Pinpoint the cell where the given text exists, returning its [x, y] midpoint coordinate. 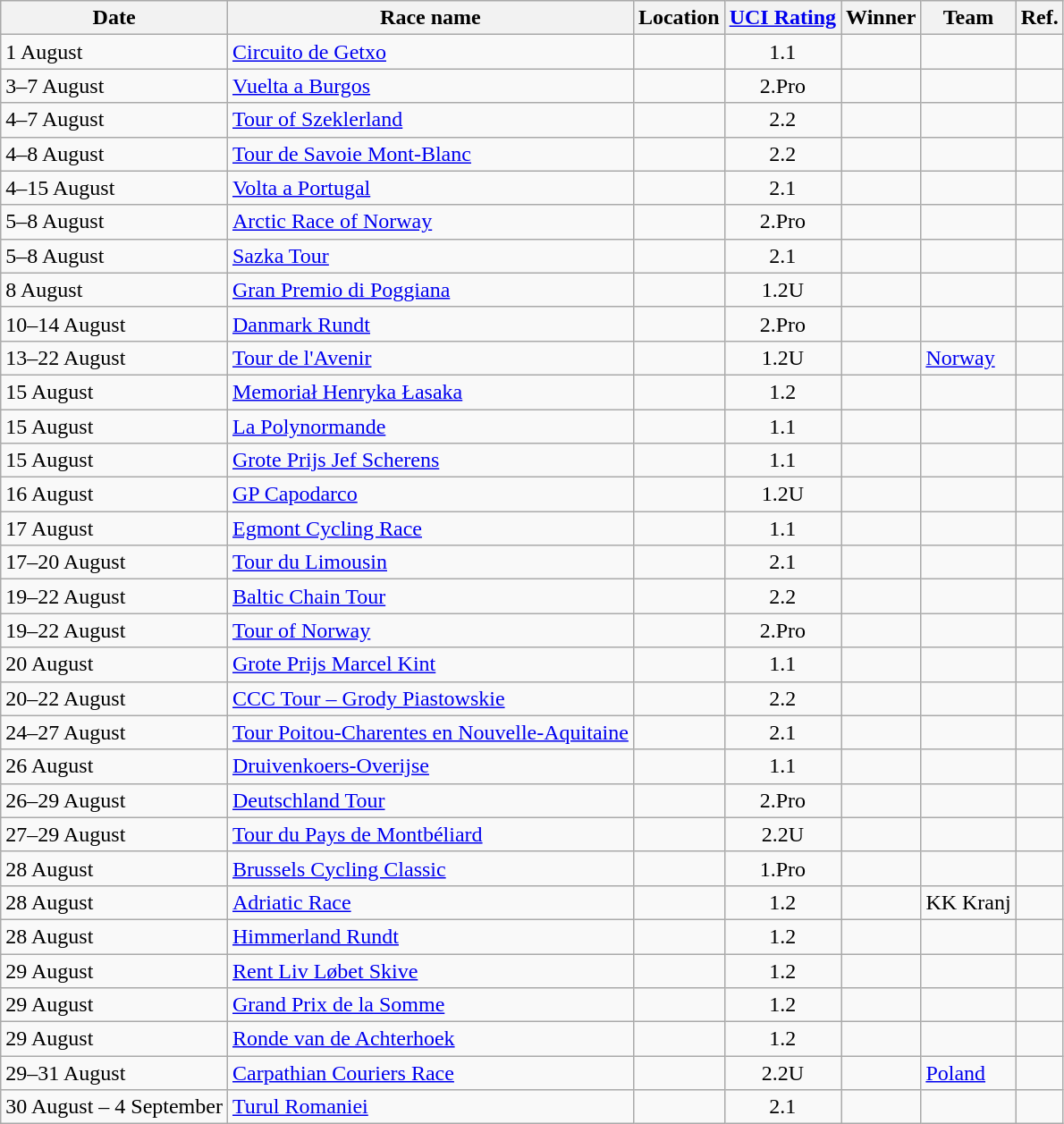
Grote Prijs Jef Scherens [430, 461]
Memoriał Henryka Łasaka [430, 392]
20 August [114, 664]
4–8 August [114, 154]
La Polynormande [430, 427]
Tour du Limousin [430, 562]
UCI Rating [782, 18]
Danmark Rundt [430, 324]
26–29 August [114, 800]
4–7 August [114, 120]
Vuelta a Burgos [430, 86]
1.Pro [782, 868]
Himmerland Rundt [430, 936]
Tour du Pays de Montbéliard [430, 834]
30 August – 4 September [114, 1107]
Tour de Savoie Mont-Blanc [430, 154]
Volta a Portugal [430, 188]
CCC Tour – Grody Piastowskie [430, 698]
29–31 August [114, 1073]
26 August [114, 766]
20–22 August [114, 698]
13–22 August [114, 358]
17–20 August [114, 562]
4–15 August [114, 188]
Poland [968, 1073]
KK Kranj [968, 902]
Norway [968, 358]
3–7 August [114, 86]
Winner [882, 18]
17 August [114, 528]
Tour de l'Avenir [430, 358]
Location [679, 18]
24–27 August [114, 732]
Ref. [1039, 18]
Turul Romaniei [430, 1107]
Gran Premio di Poggiana [430, 290]
16 August [114, 494]
8 August [114, 290]
27–29 August [114, 834]
Arctic Race of Norway [430, 222]
Tour of Szeklerland [430, 120]
Ronde van de Achterhoek [430, 1039]
Baltic Chain Tour [430, 596]
Adriatic Race [430, 902]
Team [968, 18]
Sazka Tour [430, 256]
Tour of Norway [430, 630]
Rent Liv Løbet Skive [430, 970]
Date [114, 18]
10–14 August [114, 324]
Egmont Cycling Race [430, 528]
Druivenkoers-Overijse [430, 766]
1 August [114, 52]
Brussels Cycling Classic [430, 868]
Tour Poitou-Charentes en Nouvelle-Aquitaine [430, 732]
Grote Prijs Marcel Kint [430, 664]
Grand Prix de la Somme [430, 1005]
GP Capodarco [430, 494]
Carpathian Couriers Race [430, 1073]
Deutschland Tour [430, 800]
Race name [430, 18]
Circuito de Getxo [430, 52]
